Find where the given text appears and provide that cell's center as [x, y] coordinate. 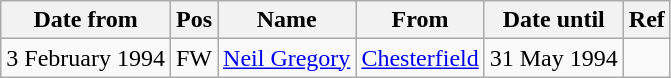
From [420, 20]
Chesterfield [420, 58]
Date until [554, 20]
Pos [194, 20]
Date from [86, 20]
31 May 1994 [554, 58]
Ref [646, 20]
FW [194, 58]
3 February 1994 [86, 58]
Name [287, 20]
Neil Gregory [287, 58]
